Identify which cell holds the provided text, then report its [x, y] central coordinate. 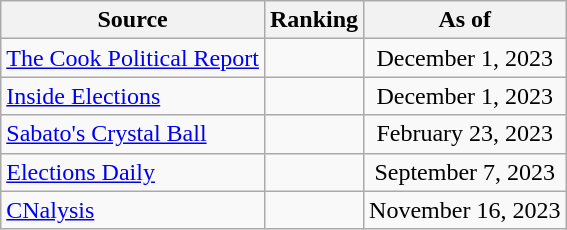
February 23, 2023 [465, 134]
Elections Daily [133, 172]
Sabato's Crystal Ball [133, 134]
Inside Elections [133, 96]
Ranking [314, 20]
As of [465, 20]
CNalysis [133, 210]
The Cook Political Report [133, 58]
Source [133, 20]
September 7, 2023 [465, 172]
November 16, 2023 [465, 210]
